Find where the given text appears and provide that cell's center as (x, y) coordinate. 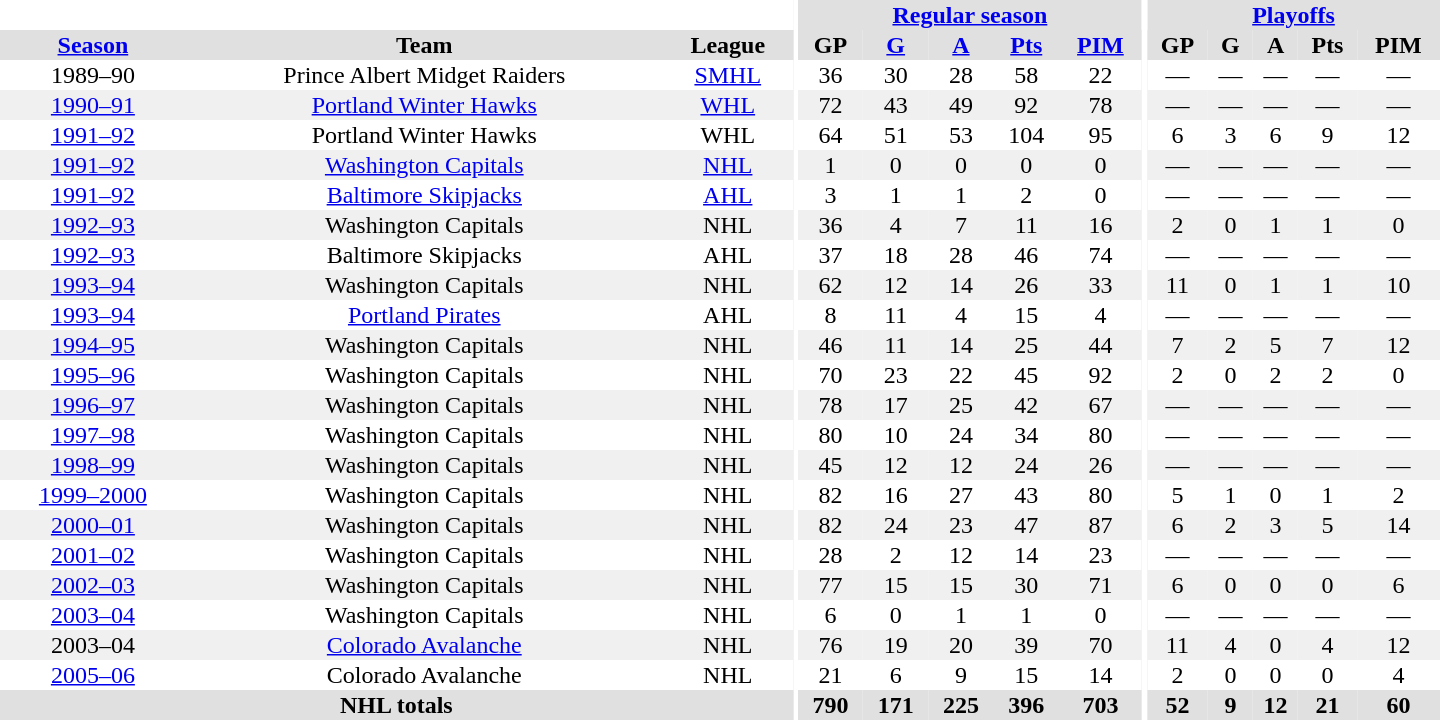
33 (1100, 285)
104 (1026, 135)
396 (1026, 705)
18 (896, 255)
703 (1100, 705)
171 (896, 705)
790 (830, 705)
Portland Pirates (424, 315)
19 (896, 645)
42 (1026, 405)
72 (830, 105)
8 (830, 315)
77 (830, 585)
74 (1100, 255)
1997–98 (93, 435)
87 (1100, 525)
Season (93, 45)
60 (1398, 705)
Prince Albert Midget Raiders (424, 75)
71 (1100, 585)
44 (1100, 345)
225 (960, 705)
17 (896, 405)
67 (1100, 405)
2000–01 (93, 525)
Team (424, 45)
Regular season (970, 15)
47 (1026, 525)
76 (830, 645)
1995–96 (93, 375)
1999–2000 (93, 495)
58 (1026, 75)
39 (1026, 645)
34 (1026, 435)
64 (830, 135)
1996–97 (93, 405)
37 (830, 255)
2005–06 (93, 675)
53 (960, 135)
95 (1100, 135)
20 (960, 645)
51 (896, 135)
2002–03 (93, 585)
1998–99 (93, 465)
1989–90 (93, 75)
League (728, 45)
1990–91 (93, 105)
1994–95 (93, 345)
2001–02 (93, 555)
49 (960, 105)
27 (960, 495)
Playoffs (1294, 15)
52 (1178, 705)
62 (830, 285)
SMHL (728, 75)
NHL totals (396, 705)
